Determine the (X, Y) coordinate at the center of the cell enclosing the given text.  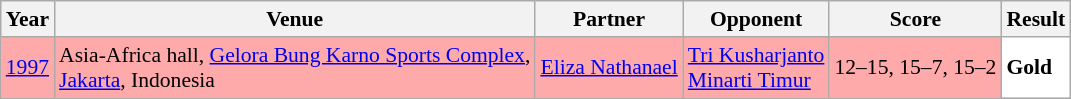
1997 (28, 68)
Year (28, 19)
Result (1036, 19)
Eliza Nathanael (608, 68)
Score (915, 19)
Partner (608, 19)
12–15, 15–7, 15–2 (915, 68)
Asia-Africa hall, Gelora Bung Karno Sports Complex, Jakarta, Indonesia (294, 68)
Opponent (756, 19)
Tri Kusharjanto Minarti Timur (756, 68)
Venue (294, 19)
Gold (1036, 68)
